Find where the given text appears and provide that cell's center as (X, Y) coordinate. 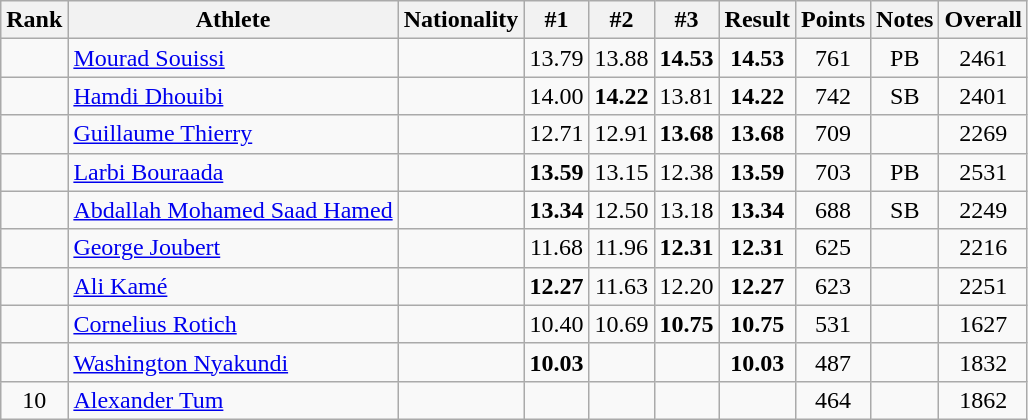
Abdallah Mohamed Saad Hamed (233, 210)
742 (832, 96)
Larbi Bouraada (233, 172)
487 (832, 362)
625 (832, 248)
703 (832, 172)
Points (832, 20)
2531 (983, 172)
Cornelius Rotich (233, 324)
13.18 (686, 210)
12.91 (622, 134)
Notes (905, 20)
2401 (983, 96)
1862 (983, 400)
#1 (556, 20)
10 (34, 400)
Result (757, 20)
623 (832, 286)
12.50 (622, 210)
13.79 (556, 58)
1627 (983, 324)
13.81 (686, 96)
Guillaume Thierry (233, 134)
13.15 (622, 172)
11.63 (622, 286)
10.40 (556, 324)
Rank (34, 20)
12.38 (686, 172)
11.68 (556, 248)
#2 (622, 20)
12.71 (556, 134)
Hamdi Dhouibi (233, 96)
531 (832, 324)
688 (832, 210)
Mourad Souissi (233, 58)
14.00 (556, 96)
Athlete (233, 20)
Ali Kamé (233, 286)
Washington Nyakundi (233, 362)
1832 (983, 362)
709 (832, 134)
10.69 (622, 324)
#3 (686, 20)
13.88 (622, 58)
761 (832, 58)
Overall (983, 20)
2249 (983, 210)
George Joubert (233, 248)
2269 (983, 134)
2251 (983, 286)
11.96 (622, 248)
Nationality (461, 20)
2216 (983, 248)
2461 (983, 58)
12.20 (686, 286)
Alexander Tum (233, 400)
464 (832, 400)
